Scan for the cell matching the given text and deliver its (x, y) coordinate at center. 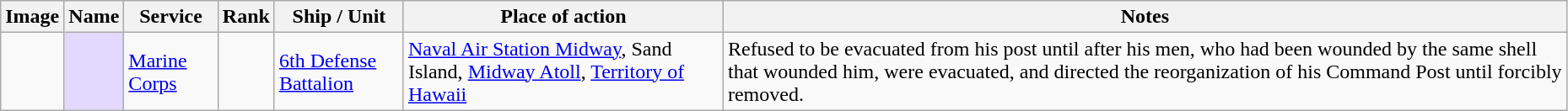
6th Defense Battalion (339, 71)
Notes (1145, 17)
Place of action (563, 17)
Rank (246, 17)
Name (94, 17)
Marine Corps (170, 71)
Ship / Unit (339, 17)
Service (170, 17)
Naval Air Station Midway, Sand Island, Midway Atoll, Territory of Hawaii (563, 71)
Image (32, 17)
